From the cell containing the given text, extract its center point as [X, Y] coordinate. 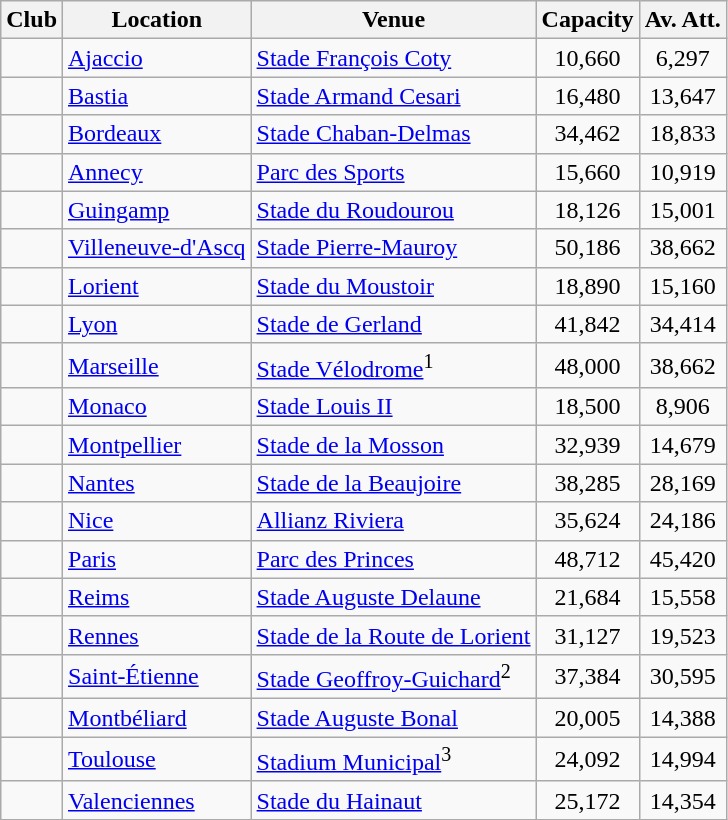
Stade de Gerland [394, 324]
Stade Geoffroy-Guichard2 [394, 676]
Club [32, 20]
41,842 [588, 324]
Stade du Hainaut [394, 800]
Stade de la Beaujoire [394, 483]
15,160 [682, 286]
Paris [158, 559]
34,414 [682, 324]
14,388 [682, 718]
24,092 [588, 760]
Lyon [158, 324]
21,684 [588, 597]
14,994 [682, 760]
Bordeaux [158, 134]
14,679 [682, 445]
13,647 [682, 96]
8,906 [682, 407]
Stade Auguste Delaune [394, 597]
30,595 [682, 676]
Monaco [158, 407]
48,712 [588, 559]
Location [158, 20]
Stade Louis II [394, 407]
32,939 [588, 445]
45,420 [682, 559]
19,523 [682, 635]
Stade Auguste Bonal [394, 718]
35,624 [588, 521]
50,186 [588, 248]
Annecy [158, 172]
Parc des Sports [394, 172]
14,354 [682, 800]
37,384 [588, 676]
Stade François Coty [394, 58]
Rennes [158, 635]
Stade Chaban-Delmas [394, 134]
Stade Vélodrome1 [394, 366]
Stade Pierre-Mauroy [394, 248]
28,169 [682, 483]
Montbéliard [158, 718]
Reims [158, 597]
Guingamp [158, 210]
Villeneuve-d'Ascq [158, 248]
Venue [394, 20]
6,297 [682, 58]
Parc des Princes [394, 559]
Stade du Moustoir [394, 286]
38,285 [588, 483]
20,005 [588, 718]
Lorient [158, 286]
Stadium Municipal3 [394, 760]
31,127 [588, 635]
Allianz Riviera [394, 521]
Stade du Roudourou [394, 210]
Capacity [588, 20]
10,919 [682, 172]
18,833 [682, 134]
25,172 [588, 800]
Bastia [158, 96]
24,186 [682, 521]
Saint-Étienne [158, 676]
Valenciennes [158, 800]
Nice [158, 521]
Stade Armand Cesari [394, 96]
18,500 [588, 407]
16,480 [588, 96]
15,001 [682, 210]
10,660 [588, 58]
Nantes [158, 483]
15,660 [588, 172]
34,462 [588, 134]
Montpellier [158, 445]
15,558 [682, 597]
Av. Att. [682, 20]
18,890 [588, 286]
Marseille [158, 366]
Stade de la Mosson [394, 445]
18,126 [588, 210]
Ajaccio [158, 58]
Toulouse [158, 760]
48,000 [588, 366]
Stade de la Route de Lorient [394, 635]
